Extract the [x, y] coordinate from the center of the cell holding the provided text.  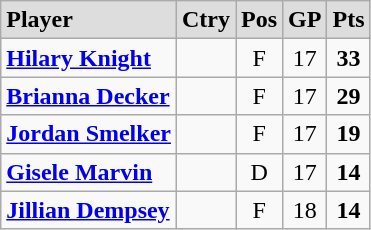
Hilary Knight [89, 58]
Gisele Marvin [89, 172]
D [260, 172]
Pts [348, 20]
Brianna Decker [89, 96]
19 [348, 134]
33 [348, 58]
Ctry [206, 20]
GP [305, 20]
29 [348, 96]
Jordan Smelker [89, 134]
Pos [260, 20]
Jillian Dempsey [89, 210]
Player [89, 20]
18 [305, 210]
